Return the (X, Y) coordinate for the center point of the cell that contains the specified text.  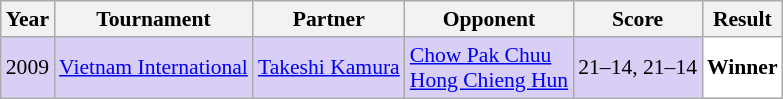
Vietnam International (154, 68)
Winner (742, 68)
Chow Pak Chuu Hong Chieng Hun (489, 68)
Year (28, 19)
Partner (329, 19)
21–14, 21–14 (638, 68)
2009 (28, 68)
Takeshi Kamura (329, 68)
Opponent (489, 19)
Score (638, 19)
Tournament (154, 19)
Result (742, 19)
